Find where the given text appears and provide that cell's center as [X, Y] coordinate. 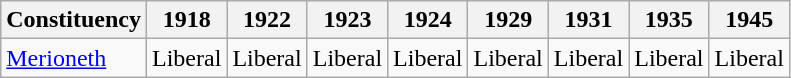
1945 [749, 20]
1931 [588, 20]
1935 [669, 20]
1918 [186, 20]
1929 [508, 20]
1924 [428, 20]
1923 [347, 20]
1922 [267, 20]
Constituency [74, 20]
Merioneth [74, 58]
